Pinpoint the cell where the given text exists, returning its (x, y) midpoint coordinate. 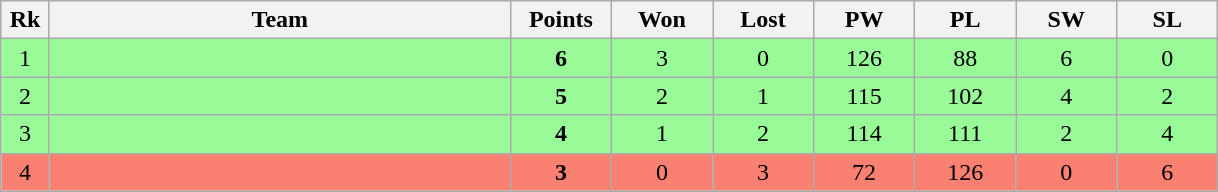
72 (864, 172)
SL (1168, 20)
SW (1066, 20)
PL (966, 20)
Lost (762, 20)
88 (966, 58)
Rk (26, 20)
5 (560, 96)
114 (864, 134)
115 (864, 96)
Won (662, 20)
102 (966, 96)
Points (560, 20)
111 (966, 134)
PW (864, 20)
Team (280, 20)
